Return (X, Y) of the center of cell containing provided text 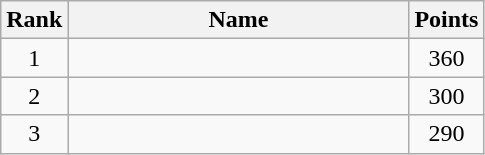
2 (34, 96)
Name (238, 20)
360 (446, 58)
290 (446, 134)
300 (446, 96)
Rank (34, 20)
3 (34, 134)
Points (446, 20)
1 (34, 58)
